Search for the cell housing the specified text and yield its [X, Y] center coordinate. 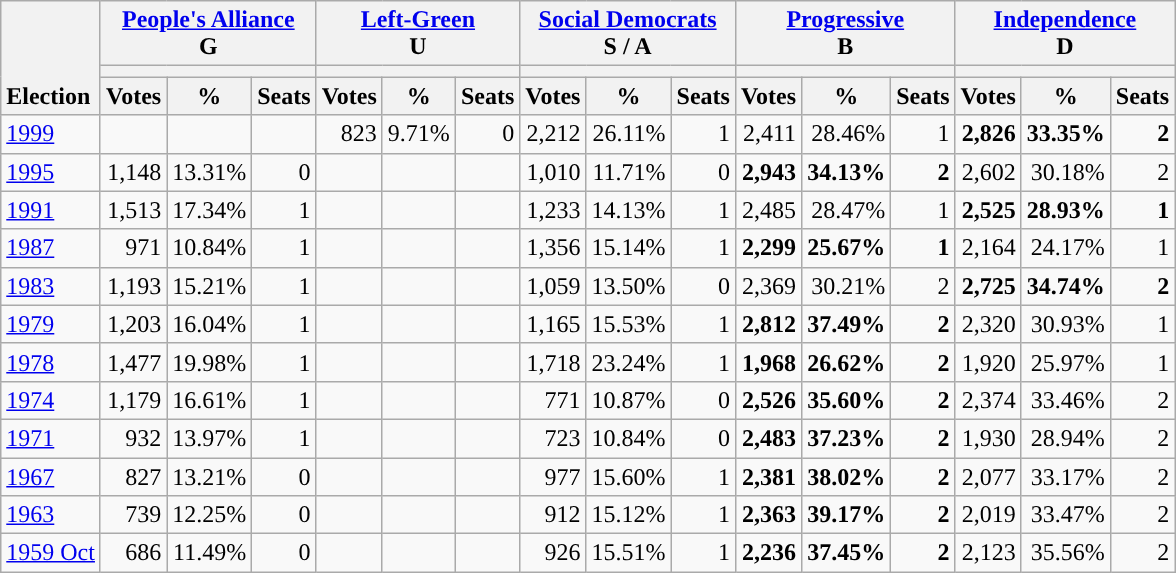
1,920 [988, 362]
1959 Oct [51, 553]
1,718 [553, 362]
IndependenceD [1065, 34]
15.53% [628, 324]
Social DemocratsS / A [628, 34]
2,236 [768, 553]
2,299 [768, 248]
912 [553, 515]
25.67% [846, 248]
1987 [51, 248]
ProgressiveB [845, 34]
35.60% [846, 400]
35.56% [1066, 553]
33.46% [1066, 400]
977 [553, 477]
1,165 [553, 324]
13.21% [210, 477]
Left-GreenU [418, 34]
15.14% [628, 248]
37.49% [846, 324]
2,943 [768, 172]
723 [553, 438]
15.12% [628, 515]
14.13% [628, 210]
1,930 [988, 438]
2,077 [988, 477]
823 [349, 134]
1,179 [133, 400]
2,369 [768, 286]
771 [553, 400]
739 [133, 515]
1,203 [133, 324]
1979 [51, 324]
People's AllianceG [208, 34]
33.17% [1066, 477]
2,019 [988, 515]
30.18% [1066, 172]
1,356 [553, 248]
2,483 [768, 438]
33.35% [1066, 134]
26.62% [846, 362]
2,411 [768, 134]
12.25% [210, 515]
2,374 [988, 400]
13.50% [628, 286]
15.51% [628, 553]
13.31% [210, 172]
1,477 [133, 362]
1,968 [768, 362]
1983 [51, 286]
1,193 [133, 286]
1,010 [553, 172]
16.04% [210, 324]
1,233 [553, 210]
1995 [51, 172]
1974 [51, 400]
2,526 [768, 400]
15.21% [210, 286]
1999 [51, 134]
1,148 [133, 172]
971 [133, 248]
30.21% [846, 286]
2,123 [988, 553]
34.13% [846, 172]
1967 [51, 477]
2,212 [553, 134]
34.74% [1066, 286]
926 [553, 553]
1963 [51, 515]
1,059 [553, 286]
2,363 [768, 515]
30.93% [1066, 324]
1991 [51, 210]
686 [133, 553]
37.45% [846, 553]
39.17% [846, 515]
16.61% [210, 400]
28.47% [846, 210]
24.17% [1066, 248]
25.97% [1066, 362]
26.11% [628, 134]
Election [51, 58]
17.34% [210, 210]
19.98% [210, 362]
2,525 [988, 210]
28.94% [1066, 438]
827 [133, 477]
10.87% [628, 400]
23.24% [628, 362]
28.93% [1066, 210]
2,826 [988, 134]
33.47% [1066, 515]
2,602 [988, 172]
37.23% [846, 438]
1978 [51, 362]
1,513 [133, 210]
11.71% [628, 172]
2,320 [988, 324]
2,725 [988, 286]
932 [133, 438]
28.46% [846, 134]
2,164 [988, 248]
15.60% [628, 477]
2,485 [768, 210]
11.49% [210, 553]
2,381 [768, 477]
13.97% [210, 438]
38.02% [846, 477]
1971 [51, 438]
9.71% [418, 134]
2,812 [768, 324]
